Output the [X, Y] coordinate of the center of the cell containing the given text.  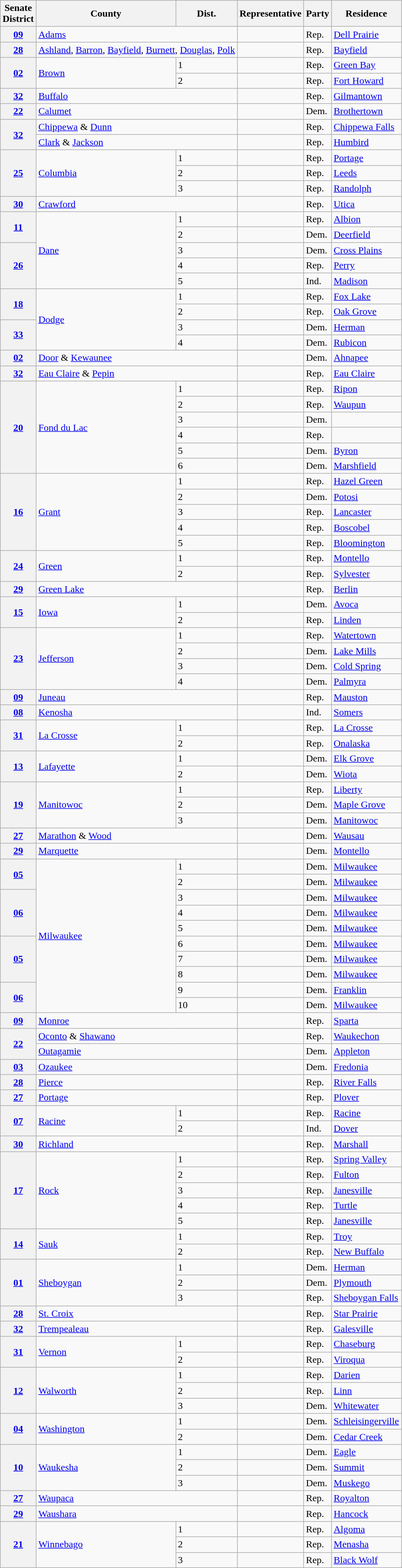
Green Lake [137, 589]
Chaseburg [366, 1344]
Troy [366, 1236]
Calumet [137, 111]
21 [18, 1545]
Fort Howard [366, 81]
Cedar Creek [366, 1437]
Sauk [106, 1244]
Marshall [366, 1144]
Summit [366, 1468]
Utica [366, 204]
Franklin [366, 990]
Dist. [207, 14]
Dodge [106, 319]
Chippewa Falls [366, 127]
Dover [366, 1128]
Residence [366, 14]
Oconto & Shawano [137, 1036]
Ripon [366, 389]
Juneau [137, 697]
Cross Plains [366, 250]
Outagamie [137, 1051]
03 [18, 1067]
Kenosha [137, 713]
Perry [366, 266]
13 [18, 766]
Sheboygan [106, 1283]
Columbia [106, 173]
Ahnapee [366, 358]
14 [18, 1244]
Marquette [137, 851]
Hazel Green [366, 481]
Trempealeau [137, 1329]
Ashland, Barron, Bayfield, Burnett, Douglas, Polk [137, 50]
Winnebago [106, 1545]
Brown [106, 73]
Boscobel [366, 528]
Richland [137, 1144]
Fox Lake [366, 296]
Chippewa & Dunn [137, 127]
Oak Grove [366, 312]
25 [18, 173]
Green [106, 566]
Star Prairie [366, 1313]
Door & Kewaunee [137, 358]
Marshfield [366, 466]
19 [18, 805]
Rubicon [366, 343]
23 [18, 658]
Eau Claire [366, 373]
04 [18, 1429]
8 [207, 974]
New Buffalo [366, 1252]
Buffalo [137, 96]
Eau Claire & Pepin [137, 373]
Iowa [106, 612]
Brothertown [366, 111]
20 [18, 427]
Darien [366, 1375]
Byron [366, 451]
24 [18, 566]
Sparta [366, 1021]
Monroe [137, 1021]
Fulton [366, 1174]
Green Bay [366, 65]
SenateDistrict [18, 14]
Grant [106, 512]
Maple Grove [366, 805]
Wausau [366, 836]
18 [18, 304]
Turtle [366, 1206]
Bayfield [366, 50]
Albion [366, 219]
26 [18, 266]
Madison [366, 281]
Ozaukee [137, 1067]
Walworth [106, 1390]
Lafayette [106, 766]
Menasha [366, 1545]
Linden [366, 620]
Gilmantown [366, 96]
Fredonia [366, 1067]
Adams [137, 34]
St. Croix [137, 1313]
Avoca [366, 604]
7 [207, 959]
Plymouth [366, 1283]
Galesville [366, 1329]
County [106, 14]
Marathon & Wood [137, 836]
Lake Mills [366, 651]
Whitewater [366, 1406]
Sylvester [366, 574]
Linn [366, 1390]
Hancock [366, 1514]
Palmyra [366, 681]
08 [18, 713]
Leeds [366, 173]
Watertown [366, 635]
Pierce [137, 1082]
Humbird [366, 142]
Fond du Lac [106, 427]
Rock [106, 1190]
Bloomington [366, 543]
Waupaca [137, 1498]
15 [18, 612]
Spring Valley [366, 1159]
07 [18, 1121]
17 [18, 1190]
Somers [366, 713]
9 [207, 990]
Deerfield [366, 235]
Clark & Jackson [137, 142]
Jefferson [106, 658]
Viroqua [366, 1360]
12 [18, 1390]
Black Wolf [366, 1560]
Party [317, 14]
Potosi [366, 497]
33 [18, 335]
Eagle [366, 1452]
Appleton [366, 1051]
Plover [366, 1098]
Dane [106, 250]
Wiota [366, 774]
Washington [106, 1429]
16 [18, 512]
Waupun [366, 404]
Mauston [366, 697]
Cold Spring [366, 666]
Randolph [366, 188]
Royalton [366, 1498]
11 [18, 227]
01 [18, 1283]
Vernon [106, 1352]
Waushara [137, 1514]
Waukesha [106, 1468]
Muskego [366, 1483]
Onalaska [366, 743]
Crawford [137, 204]
Lancaster [366, 512]
Representative [270, 14]
Dell Prairie [366, 34]
River Falls [366, 1082]
Schleisingerville [366, 1421]
Waukechon [366, 1036]
Berlin [366, 589]
Elk Grove [366, 759]
Algoma [366, 1529]
Liberty [366, 789]
Sheboygan Falls [366, 1298]
